Pinpoint the cell where the given text exists, returning its (X, Y) midpoint coordinate. 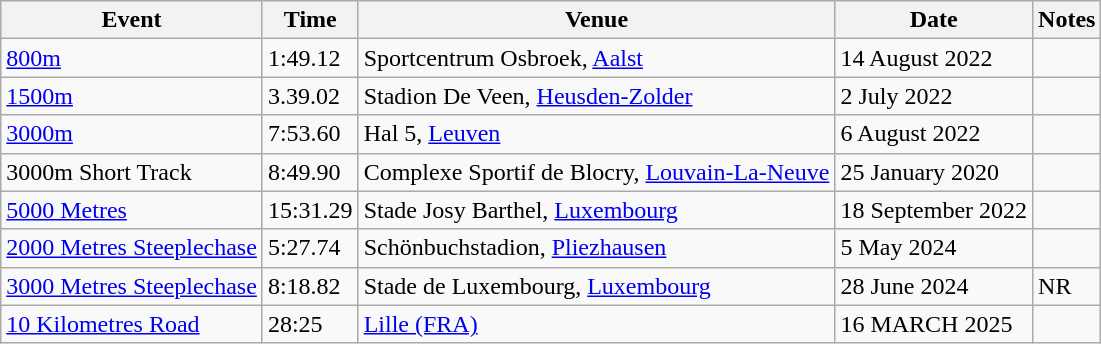
1500m (132, 96)
Venue (596, 20)
14 August 2022 (934, 58)
8:18.82 (310, 286)
Schönbuchstadion, Pliezhausen (596, 248)
Complexe Sportif de Blocry, Louvain-La-Neuve (596, 172)
7:53.60 (310, 134)
15:31.29 (310, 210)
5:27.74 (310, 248)
Stade de Luxembourg, Luxembourg (596, 286)
800m (132, 58)
2000 Metres Steeplechase (132, 248)
6 August 2022 (934, 134)
Event (132, 20)
Date (934, 20)
NR (1067, 286)
8:49.90 (310, 172)
3000 Metres Steeplechase (132, 286)
28:25 (310, 324)
5 May 2024 (934, 248)
Time (310, 20)
Stade Josy Barthel, Luxembourg (596, 210)
16 MARCH 2025 (934, 324)
3000m (132, 134)
10 Kilometres Road (132, 324)
Notes (1067, 20)
2 July 2022 (934, 96)
Hal 5, Leuven (596, 134)
3000m Short Track (132, 172)
Stadion De Veen, Heusden-Zolder (596, 96)
5000 Metres (132, 210)
25 January 2020 (934, 172)
28 June 2024 (934, 286)
Sportcentrum Osbroek, Aalst (596, 58)
1:49.12 (310, 58)
3.39.02 (310, 96)
Lille (FRA) (596, 324)
18 September 2022 (934, 210)
